Return the (X, Y) coordinate for the center point of the cell that contains the specified text.  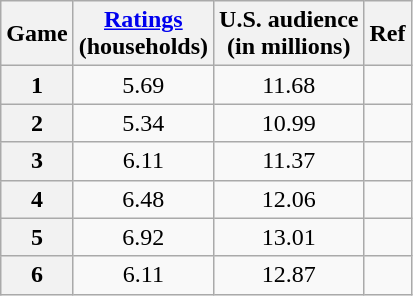
1 (37, 85)
Ref (388, 34)
6.92 (143, 237)
2 (37, 123)
Game (37, 34)
4 (37, 199)
3 (37, 161)
U.S. audience(in millions) (289, 34)
5.34 (143, 123)
6.48 (143, 199)
5.69 (143, 85)
11.68 (289, 85)
10.99 (289, 123)
12.87 (289, 275)
6 (37, 275)
Ratings(households) (143, 34)
12.06 (289, 199)
13.01 (289, 237)
11.37 (289, 161)
5 (37, 237)
